Determine the [x, y] coordinate at the center of the cell enclosing the given text.  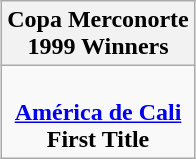
Copa Merconorte 1999 Winners [98, 34]
América de CaliFirst Title [98, 112]
